Return the [X, Y] coordinate for the center point of the cell that contains the specified text.  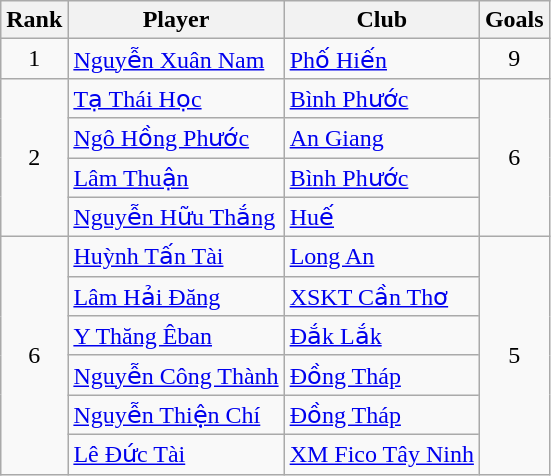
Phố Hiến [382, 59]
Nguyễn Hữu Thắng [176, 217]
XM Fico Tây Ninh [382, 454]
Tạ Thái Học [176, 98]
Nguyễn Xuân Nam [176, 59]
Long An [382, 257]
Lê Đức Tài [176, 454]
1 [34, 59]
XSKT Cần Thơ [382, 296]
An Giang [382, 138]
Nguyễn Công Thành [176, 375]
5 [514, 356]
Player [176, 20]
Goals [514, 20]
9 [514, 59]
Club [382, 20]
2 [34, 157]
Y Thăng Êban [176, 336]
Lâm Thuận [176, 178]
Đắk Lắk [382, 336]
Huỳnh Tấn Tài [176, 257]
Huế [382, 217]
Nguyễn Thiện Chí [176, 415]
Ngô Hồng Phước [176, 138]
Rank [34, 20]
Lâm Hải Đăng [176, 296]
